Identify which cell holds the provided text, then report its [x, y] central coordinate. 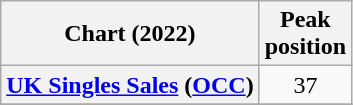
37 [305, 85]
UK Singles Sales (OCC) [130, 85]
Chart (2022) [130, 34]
Peakposition [305, 34]
